Output the [x, y] coordinate of the center of the cell containing the given text.  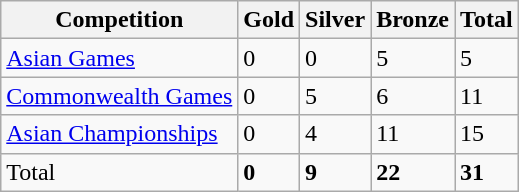
Commonwealth Games [120, 96]
4 [336, 134]
31 [487, 172]
Asian Championships [120, 134]
15 [487, 134]
9 [336, 172]
Silver [336, 20]
Bronze [413, 20]
Asian Games [120, 58]
Competition [120, 20]
22 [413, 172]
Gold [269, 20]
6 [413, 96]
